Identify which cell holds the provided text, then report its [x, y] central coordinate. 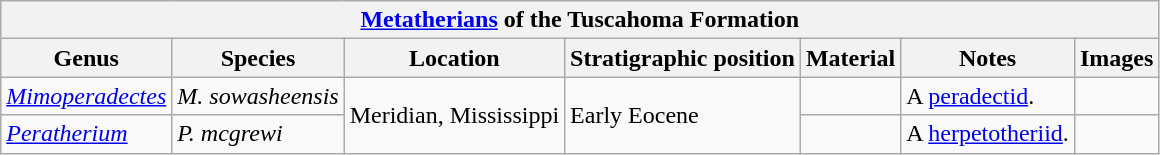
Material [850, 58]
A peradectid. [988, 96]
Notes [988, 58]
P. mcgrewi [258, 134]
Metatherians of the Tuscahoma Formation [580, 20]
A herpetotheriid. [988, 134]
Peratherium [86, 134]
Meridian, Mississippi [454, 115]
M. sowasheensis [258, 96]
Genus [86, 58]
Species [258, 58]
Mimoperadectes [86, 96]
Early Eocene [683, 115]
Location [454, 58]
Stratigraphic position [683, 58]
Images [1116, 58]
